Return the [x, y] coordinate for the center point of the cell that contains the specified text.  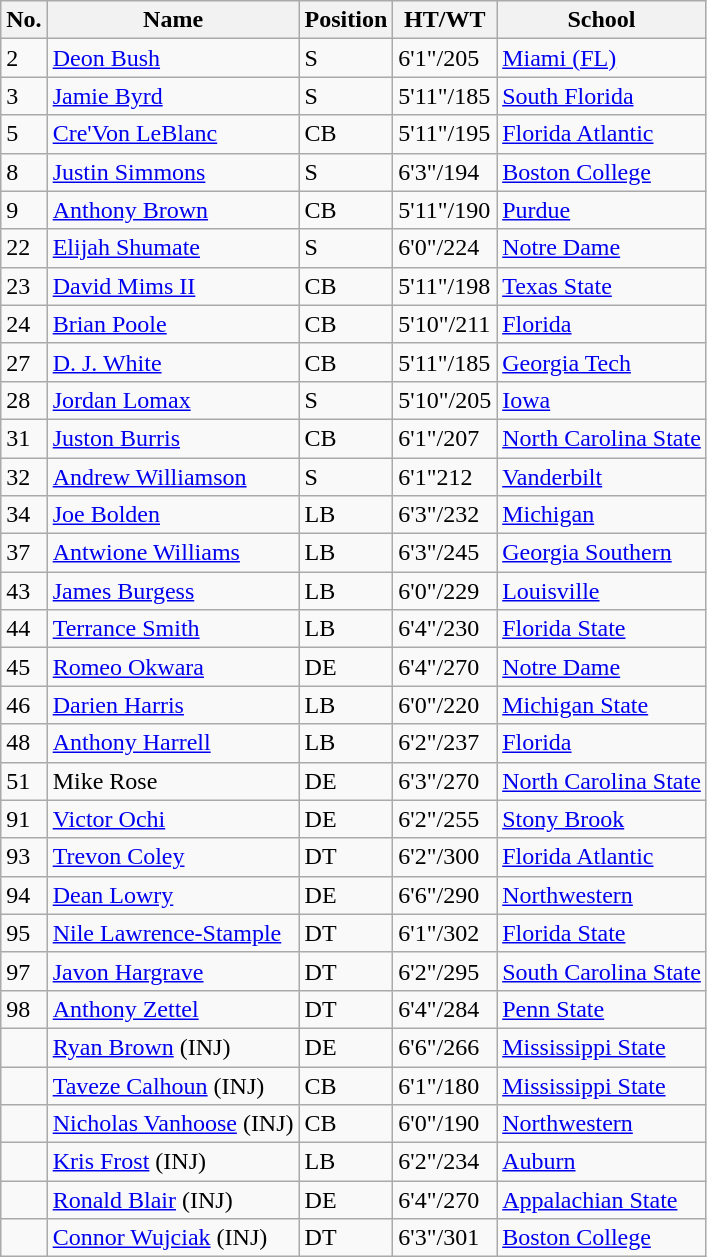
27 [24, 362]
6'4"/284 [445, 1009]
95 [24, 933]
24 [24, 324]
98 [24, 1009]
6'1"/302 [445, 933]
Romeo Okwara [173, 667]
6'2"/255 [445, 819]
Andrew Williamson [173, 477]
Anthony Harrell [173, 743]
31 [24, 438]
Texas State [602, 286]
Georgia Southern [602, 553]
D. J. White [173, 362]
6'2"/300 [445, 857]
6'3"/301 [445, 1238]
Vanderbilt [602, 477]
James Burgess [173, 591]
Iowa [602, 400]
Nile Lawrence-Stample [173, 933]
48 [24, 743]
6'3"/270 [445, 781]
Position [346, 20]
Louisville [602, 591]
South Florida [602, 96]
94 [24, 895]
6'0"/224 [445, 248]
Victor Ochi [173, 819]
Anthony Zettel [173, 1009]
Brian Poole [173, 324]
6'1"/180 [445, 1085]
43 [24, 591]
Taveze Calhoun (INJ) [173, 1085]
5'10"/211 [445, 324]
Joe Bolden [173, 515]
Juston Burris [173, 438]
6'2"/234 [445, 1162]
6'3"/194 [445, 172]
91 [24, 819]
Jordan Lomax [173, 400]
Penn State [602, 1009]
Cre'Von LeBlanc [173, 134]
46 [24, 705]
Kris Frost (INJ) [173, 1162]
Michigan [602, 515]
6'3"/245 [445, 553]
Georgia Tech [602, 362]
Jamie Byrd [173, 96]
23 [24, 286]
5 [24, 134]
Name [173, 20]
Trevon Coley [173, 857]
Dean Lowry [173, 895]
6'0"/220 [445, 705]
Connor Wujciak (INJ) [173, 1238]
6'2"/295 [445, 971]
5'11"/198 [445, 286]
45 [24, 667]
6'3"/232 [445, 515]
David Mims II [173, 286]
Ronald Blair (INJ) [173, 1200]
HT/WT [445, 20]
2 [24, 58]
8 [24, 172]
Ryan Brown (INJ) [173, 1047]
32 [24, 477]
6'6"/290 [445, 895]
South Carolina State [602, 971]
6'0"/190 [445, 1124]
6'0"/229 [445, 591]
5'10"/205 [445, 400]
51 [24, 781]
6'6"/266 [445, 1047]
22 [24, 248]
Purdue [602, 210]
No. [24, 20]
Javon Hargrave [173, 971]
6'1"212 [445, 477]
Miami (FL) [602, 58]
Michigan State [602, 705]
6'1"/205 [445, 58]
28 [24, 400]
97 [24, 971]
Appalachian State [602, 1200]
Mike Rose [173, 781]
Terrance Smith [173, 629]
School [602, 20]
93 [24, 857]
Darien Harris [173, 705]
Auburn [602, 1162]
6'4"/230 [445, 629]
Nicholas Vanhoose (INJ) [173, 1124]
6'2"/237 [445, 743]
Antwione Williams [173, 553]
9 [24, 210]
44 [24, 629]
Justin Simmons [173, 172]
5'11"/195 [445, 134]
Stony Brook [602, 819]
37 [24, 553]
Deon Bush [173, 58]
5'11"/190 [445, 210]
Elijah Shumate [173, 248]
6'1"/207 [445, 438]
Anthony Brown [173, 210]
34 [24, 515]
3 [24, 96]
